Scan for the cell matching the given text and deliver its [X, Y] coordinate at center. 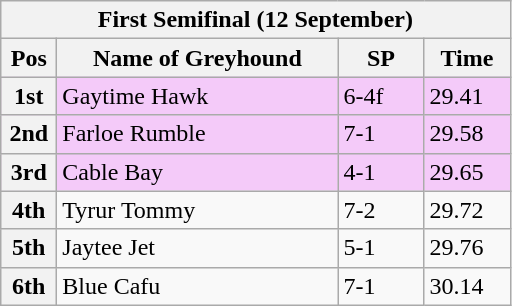
6th [29, 286]
5th [29, 248]
7-2 [381, 210]
6-4f [381, 96]
29.65 [467, 172]
First Semifinal (12 September) [256, 20]
Farloe Rumble [198, 134]
Blue Cafu [198, 286]
Time [467, 58]
Tyrur Tommy [198, 210]
29.72 [467, 210]
30.14 [467, 286]
Jaytee Jet [198, 248]
29.76 [467, 248]
SP [381, 58]
3rd [29, 172]
Cable Bay [198, 172]
4-1 [381, 172]
2nd [29, 134]
29.58 [467, 134]
1st [29, 96]
Name of Greyhound [198, 58]
Gaytime Hawk [198, 96]
Pos [29, 58]
5-1 [381, 248]
4th [29, 210]
29.41 [467, 96]
